Find where the given text appears and provide that cell's center as [x, y] coordinate. 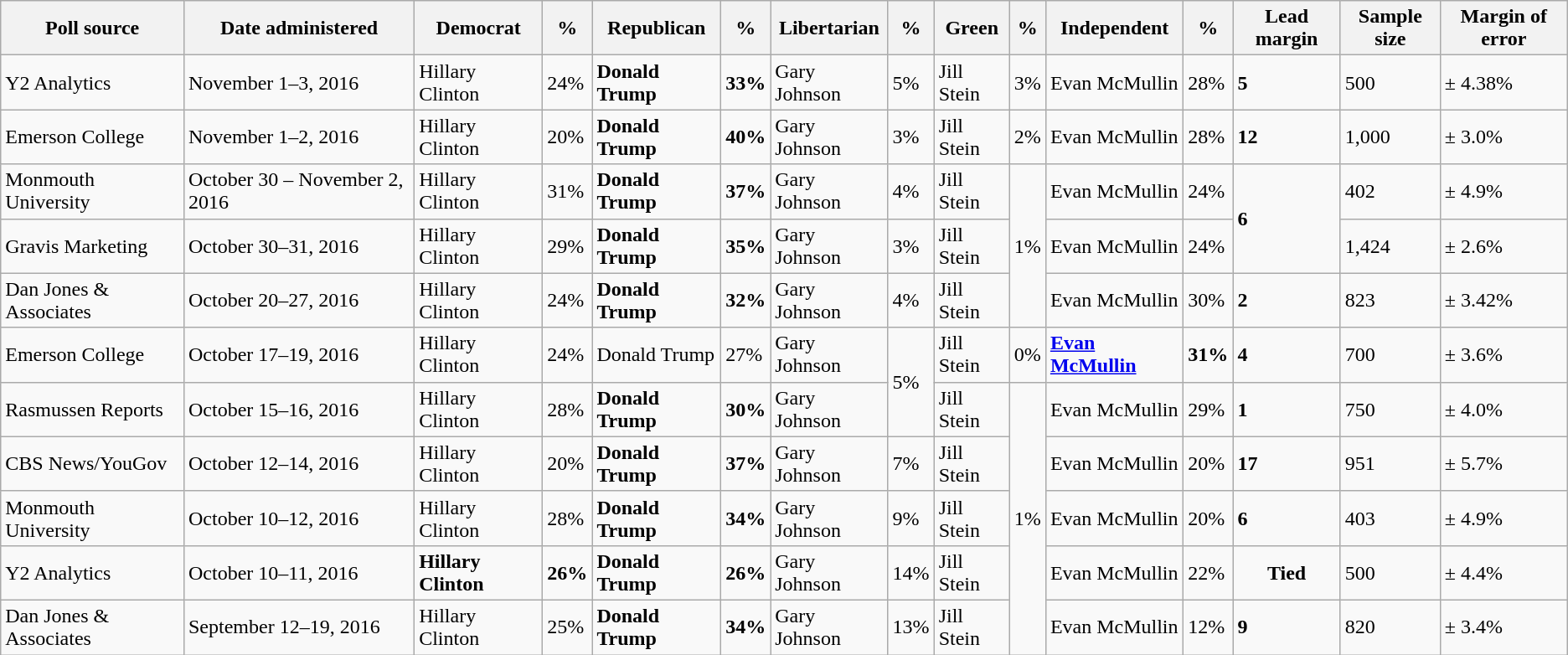
13% [911, 627]
823 [1390, 300]
12 [1287, 137]
25% [568, 627]
± 3.0% [1504, 137]
14% [911, 573]
Rasmussen Reports [92, 409]
951 [1390, 464]
October 30–31, 2016 [298, 246]
November 1–2, 2016 [298, 137]
October 30 – November 2, 2016 [298, 191]
Independent [1114, 28]
CBS News/YouGov [92, 464]
Republican [657, 28]
35% [745, 246]
Lead margin [1287, 28]
± 3.4% [1504, 627]
750 [1390, 409]
October 10–12, 2016 [298, 518]
October 12–14, 2016 [298, 464]
October 15–16, 2016 [298, 409]
2% [1027, 137]
Democrat [479, 28]
Sample size [1390, 28]
0% [1027, 355]
Margin of error [1504, 28]
820 [1390, 627]
October 17–19, 2016 [298, 355]
40% [745, 137]
1,424 [1390, 246]
27% [745, 355]
November 1–3, 2016 [298, 82]
9% [911, 518]
9 [1287, 627]
Libertarian [829, 28]
402 [1390, 191]
± 5.7% [1504, 464]
5 [1287, 82]
± 3.42% [1504, 300]
4 [1287, 355]
33% [745, 82]
403 [1390, 518]
7% [911, 464]
22% [1208, 573]
Green [972, 28]
700 [1390, 355]
Gravis Marketing [92, 246]
± 4.38% [1504, 82]
± 2.6% [1504, 246]
October 10–11, 2016 [298, 573]
Poll source [92, 28]
September 12–19, 2016 [298, 627]
1 [1287, 409]
32% [745, 300]
± 3.6% [1504, 355]
17 [1287, 464]
Date administered [298, 28]
October 20–27, 2016 [298, 300]
± 4.4% [1504, 573]
± 4.0% [1504, 409]
Tied [1287, 573]
2 [1287, 300]
1,000 [1390, 137]
12% [1208, 627]
